Determine the (x, y) coordinate at the center of the cell enclosing the given text.  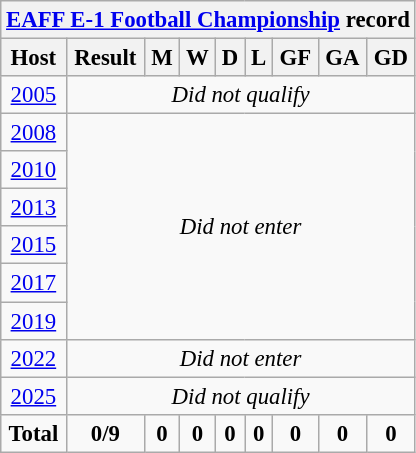
EAFF E-1 Football Championship record (208, 20)
2017 (34, 283)
L (259, 58)
Result (106, 58)
Host (34, 58)
M (162, 58)
GF (296, 58)
GA (342, 58)
2025 (34, 396)
GD (392, 58)
W (197, 58)
2008 (34, 133)
2015 (34, 245)
D (230, 58)
2013 (34, 208)
2010 (34, 170)
0/9 (106, 433)
2005 (34, 95)
2022 (34, 358)
Total (34, 433)
2019 (34, 321)
